For the text-containing cell, return its midpoint in [x, y] coordinate format. 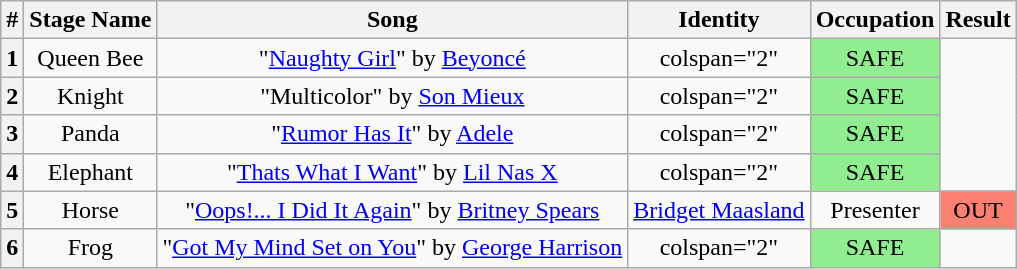
Knight [90, 96]
"Naughty Girl" by Beyoncé [392, 58]
4 [12, 172]
2 [12, 96]
Bridget Maasland [719, 210]
Result [978, 20]
Panda [90, 134]
"Multicolor" by Son Mieux [392, 96]
Queen Bee [90, 58]
3 [12, 134]
Stage Name [90, 20]
Identity [719, 20]
5 [12, 210]
# [12, 20]
Occupation [875, 20]
"Rumor Has It" by Adele [392, 134]
Song [392, 20]
"Got My Mind Set on You" by George Harrison [392, 248]
"Thats What I Want" by Lil Nas X [392, 172]
6 [12, 248]
Frog [90, 248]
"Oops!... I Did It Again" by Britney Spears [392, 210]
OUT [978, 210]
Elephant [90, 172]
Presenter [875, 210]
Horse [90, 210]
1 [12, 58]
